For the text-containing cell, return its midpoint in [X, Y] coordinate format. 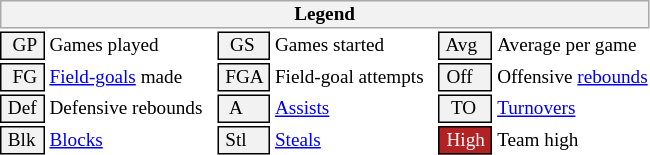
Games started [354, 46]
TO [466, 108]
FGA [244, 77]
Field-goals made [131, 77]
Average per game [573, 46]
Field-goal attempts [354, 77]
Avg [466, 46]
GP [22, 46]
Assists [354, 108]
Games played [131, 46]
Team high [573, 140]
Blk [22, 140]
Offensive rebounds [573, 77]
Legend [324, 14]
High [466, 140]
FG [22, 77]
A [244, 108]
Turnovers [573, 108]
Def [22, 108]
Off [466, 77]
Stl [244, 140]
Defensive rebounds [131, 108]
GS [244, 46]
Blocks [131, 140]
Steals [354, 140]
